Find where the given text appears and provide that cell's center as [x, y] coordinate. 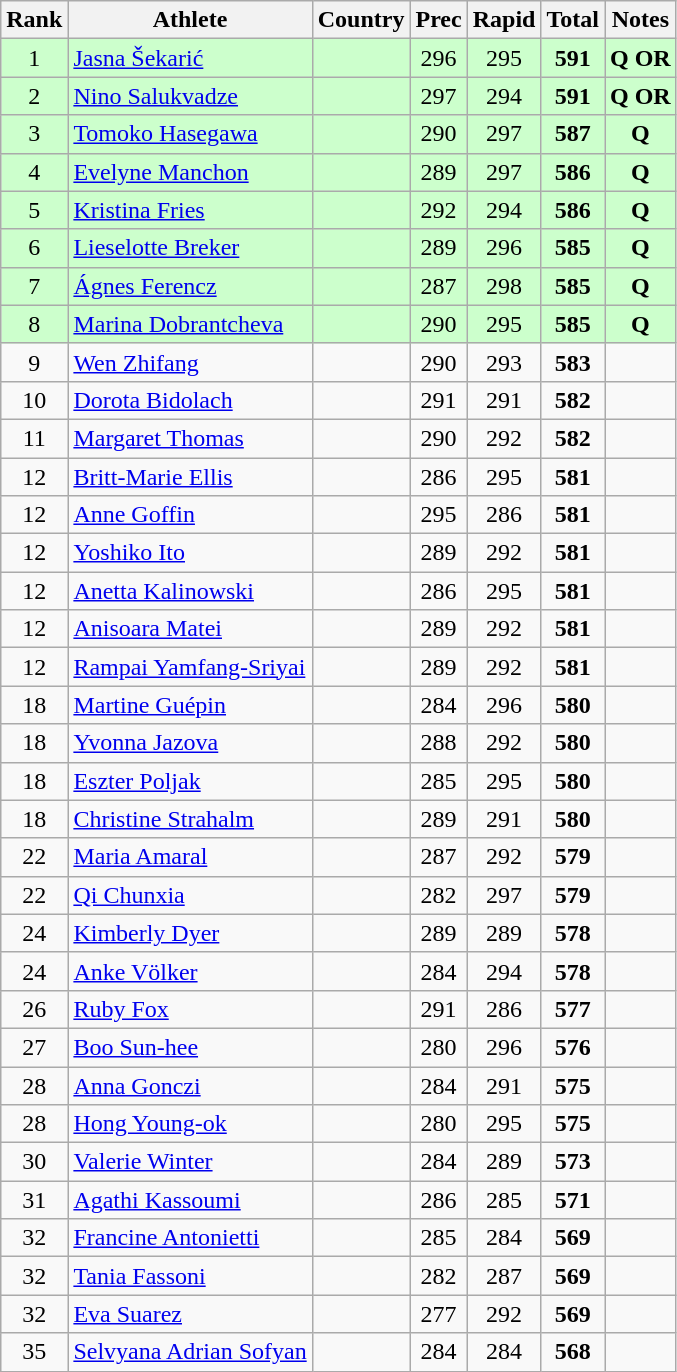
Yoshiko Ito [190, 553]
587 [573, 134]
576 [573, 1047]
Tomoko Hasegawa [190, 134]
Hong Young-ok [190, 1124]
27 [34, 1047]
Britt-Marie Ellis [190, 477]
Anetta Kalinowski [190, 591]
577 [573, 1009]
Maria Amaral [190, 857]
Kimberly Dyer [190, 933]
Margaret Thomas [190, 438]
Christine Strahalm [190, 819]
5 [34, 210]
Nino Salukvadze [190, 96]
583 [573, 362]
Qi Chunxia [190, 895]
Jasna Šekarić [190, 58]
Evelyne Manchon [190, 172]
Rank [34, 20]
Agathi Kassoumi [190, 1200]
Martine Guépin [190, 705]
3 [34, 134]
9 [34, 362]
35 [34, 1352]
Anna Gonczi [190, 1085]
Francine Antonietti [190, 1238]
10 [34, 400]
571 [573, 1200]
Dorota Bidolach [190, 400]
Wen Zhifang [190, 362]
Country [361, 20]
6 [34, 248]
Ruby Fox [190, 1009]
568 [573, 1352]
30 [34, 1162]
298 [504, 286]
Notes [640, 20]
Yvonna Jazova [190, 743]
573 [573, 1162]
Eva Suarez [190, 1314]
11 [34, 438]
Anisoara Matei [190, 629]
Marina Dobrantcheva [190, 324]
288 [438, 743]
Valerie Winter [190, 1162]
Athlete [190, 20]
4 [34, 172]
Prec [438, 20]
Boo Sun-hee [190, 1047]
277 [438, 1314]
8 [34, 324]
Eszter Poljak [190, 781]
Rampai Yamfang-Sriyai [190, 667]
Kristina Fries [190, 210]
31 [34, 1200]
Selvyana Adrian Sofyan [190, 1352]
7 [34, 286]
Anke Völker [190, 971]
293 [504, 362]
Total [573, 20]
26 [34, 1009]
Ágnes Ferencz [190, 286]
Rapid [504, 20]
1 [34, 58]
Lieselotte Breker [190, 248]
Anne Goffin [190, 515]
Tania Fassoni [190, 1276]
2 [34, 96]
